Detect which cell encompasses the target text, then output its (x, y) center coordinate. 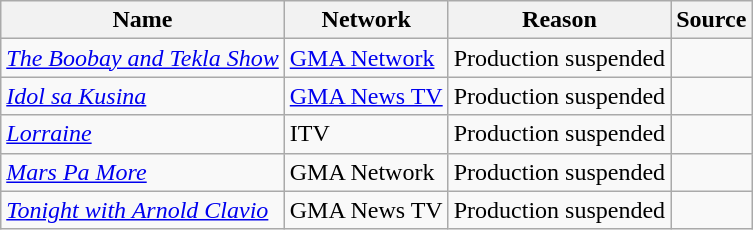
Network (366, 20)
Lorraine (143, 134)
Reason (559, 20)
Idol sa Kusina (143, 96)
Tonight with Arnold Clavio (143, 210)
Source (712, 20)
The Boobay and Tekla Show (143, 58)
Mars Pa More (143, 172)
ITV (366, 134)
Name (143, 20)
